Capture the cell that displays the provided text and extract its [x, y] central coordinate. 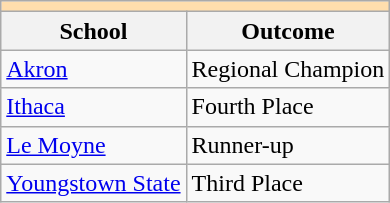
School [94, 31]
Ithaca [94, 107]
Fourth Place [288, 107]
Youngstown State [94, 183]
Third Place [288, 183]
Le Moyne [94, 145]
Akron [94, 69]
Outcome [288, 31]
Regional Champion [288, 69]
Runner-up [288, 145]
